Return [x, y] of the center of cell containing provided text 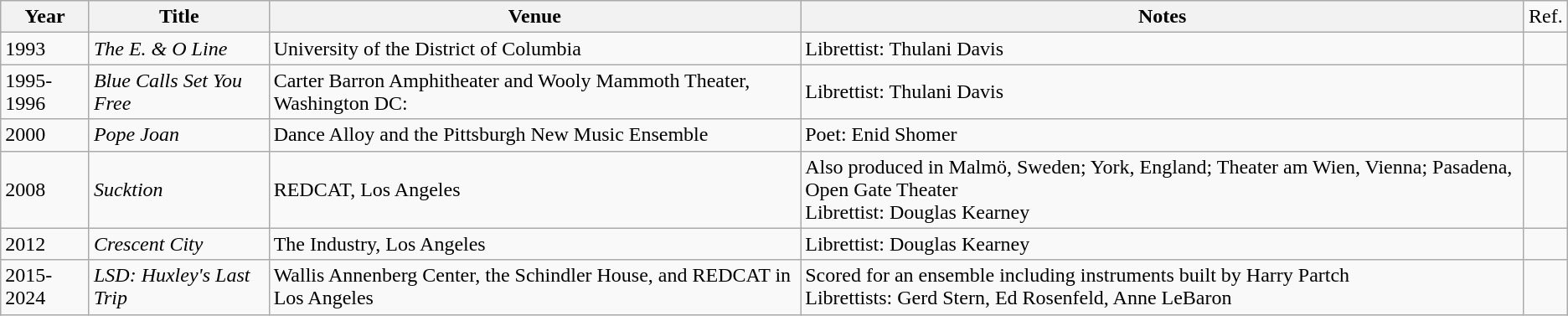
Dance Alloy and the Pittsburgh New Music Ensemble [534, 135]
Crescent City [179, 244]
1995-1996 [45, 92]
Pope Joan [179, 135]
2008 [45, 189]
The Industry, Los Angeles [534, 244]
Scored for an ensemble including instruments built by Harry PartchLibrettists: Gerd Stern, Ed Rosenfeld, Anne LeBaron [1163, 287]
Ref. [1545, 17]
Carter Barron Amphitheater and Wooly Mammoth Theater, Washington DC: [534, 92]
Poet: Enid Shomer [1163, 135]
2000 [45, 135]
The E. & O Line [179, 49]
Blue Calls Set You Free [179, 92]
University of the District of Columbia [534, 49]
Venue [534, 17]
Sucktion [179, 189]
Year [45, 17]
1993 [45, 49]
REDCAT, Los Angeles [534, 189]
2015-2024 [45, 287]
Notes [1163, 17]
Also produced in Malmö, Sweden; York, England; Theater am Wien, Vienna; Pasadena, Open Gate TheaterLibrettist: Douglas Kearney [1163, 189]
Wallis Annenberg Center, the Schindler House, and REDCAT in Los Angeles [534, 287]
Librettist: Douglas Kearney [1163, 244]
LSD: Huxley's Last Trip [179, 287]
2012 [45, 244]
Title [179, 17]
